Identify which cell holds the provided text, then report its (x, y) central coordinate. 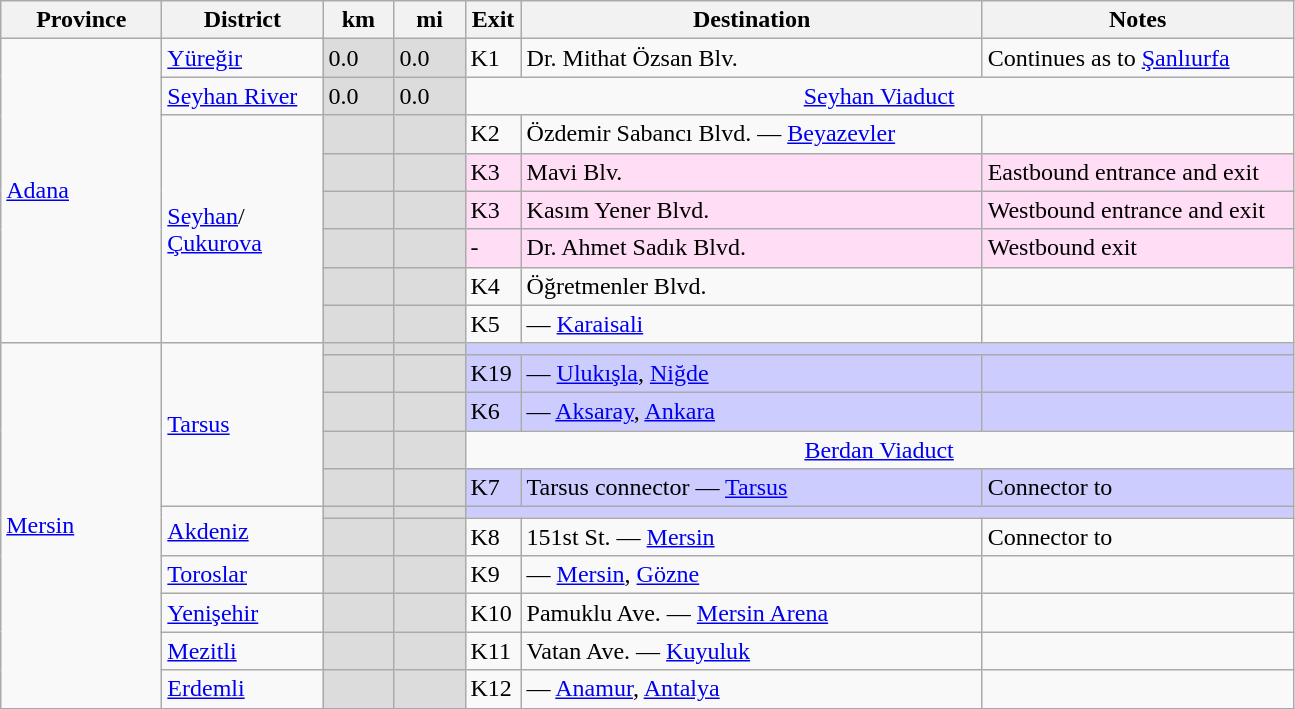
Akdeniz (242, 532)
Destination (752, 20)
Erdemli (242, 689)
K9 (493, 575)
K2 (493, 134)
Westbound entrance and exit (1138, 210)
mi (430, 20)
K10 (493, 613)
K8 (493, 537)
Mavi Blv. (752, 172)
Yenişehir (242, 613)
Mersin (82, 526)
Seyhan Viaduct (879, 96)
Province (82, 20)
Dr. Ahmet Sadık Blvd. (752, 248)
km (358, 20)
Özdemir Sabancı Blvd. — Beyazevler (752, 134)
Eastbound entrance and exit (1138, 172)
Toroslar (242, 575)
- (493, 248)
K12 (493, 689)
Tarsus (242, 424)
Seyhan/Çukurova (242, 229)
— Aksaray, Ankara (752, 411)
Dr. Mithat Özsan Blv. (752, 58)
K11 (493, 651)
Westbound exit (1138, 248)
— Ulukışla, Niğde (752, 373)
K4 (493, 286)
K1 (493, 58)
Kasım Yener Blvd. (752, 210)
K19 (493, 373)
K5 (493, 324)
— Mersin, Gözne (752, 575)
District (242, 20)
Pamuklu Ave. — Mersin Arena (752, 613)
— Anamur, Antalya (752, 689)
Seyhan River (242, 96)
— Karaisali (752, 324)
K7 (493, 488)
Tarsus connector — Tarsus (752, 488)
151st St. — Mersin (752, 537)
Berdan Viaduct (879, 449)
Mezitli (242, 651)
Continues as to Şanlıurfa (1138, 58)
K6 (493, 411)
Exit (493, 20)
Öğretmenler Blvd. (752, 286)
Notes (1138, 20)
Vatan Ave. — Kuyuluk (752, 651)
Yüreğir (242, 58)
Adana (82, 191)
